Return the (X, Y) coordinate for the center point of the cell that contains the specified text.  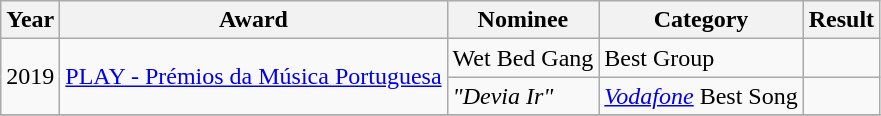
2019 (30, 77)
Nominee (523, 20)
PLAY - Prémios da Música Portuguesa (254, 77)
Category (701, 20)
Best Group (701, 58)
Year (30, 20)
"Devia Ir" (523, 96)
Vodafone Best Song (701, 96)
Wet Bed Gang (523, 58)
Award (254, 20)
Result (841, 20)
